Scan for the cell matching the given text and deliver its [x, y] coordinate at center. 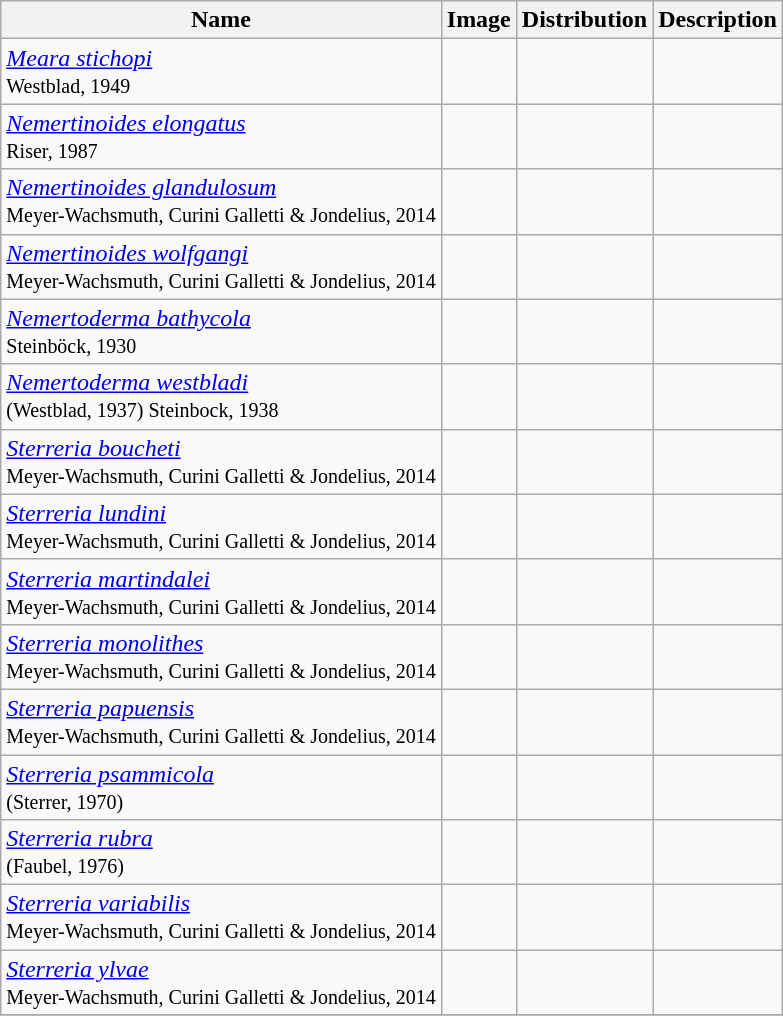
Sterreria papuensis Meyer-Wachsmuth, Curini Galletti & Jondelius, 2014 [222, 722]
Description [718, 20]
Nemertinoides wolfgangi Meyer-Wachsmuth, Curini Galletti & Jondelius, 2014 [222, 266]
Nemertoderma bathycola Steinböck, 1930 [222, 332]
Sterreria ylvae Meyer-Wachsmuth, Curini Galletti & Jondelius, 2014 [222, 982]
Nemertoderma westbladi (Westblad, 1937) Steinbock, 1938 [222, 396]
Sterreria psammicola (Sterrer, 1970) [222, 786]
Distribution [584, 20]
Nemertinoides elongatus Riser, 1987 [222, 136]
Sterreria lundini Meyer-Wachsmuth, Curini Galletti & Jondelius, 2014 [222, 526]
Meara stichopi Westblad, 1949 [222, 72]
Sterreria martindalei Meyer-Wachsmuth, Curini Galletti & Jondelius, 2014 [222, 592]
Sterreria rubra (Faubel, 1976) [222, 852]
Name [222, 20]
Nemertinoides glandulosum Meyer-Wachsmuth, Curini Galletti & Jondelius, 2014 [222, 202]
Sterreria monolithes Meyer-Wachsmuth, Curini Galletti & Jondelius, 2014 [222, 656]
Sterreria variabilis Meyer-Wachsmuth, Curini Galletti & Jondelius, 2014 [222, 918]
Image [478, 20]
Sterreria boucheti Meyer-Wachsmuth, Curini Galletti & Jondelius, 2014 [222, 462]
